Detect which cell encompasses the target text, then output its [X, Y] center coordinate. 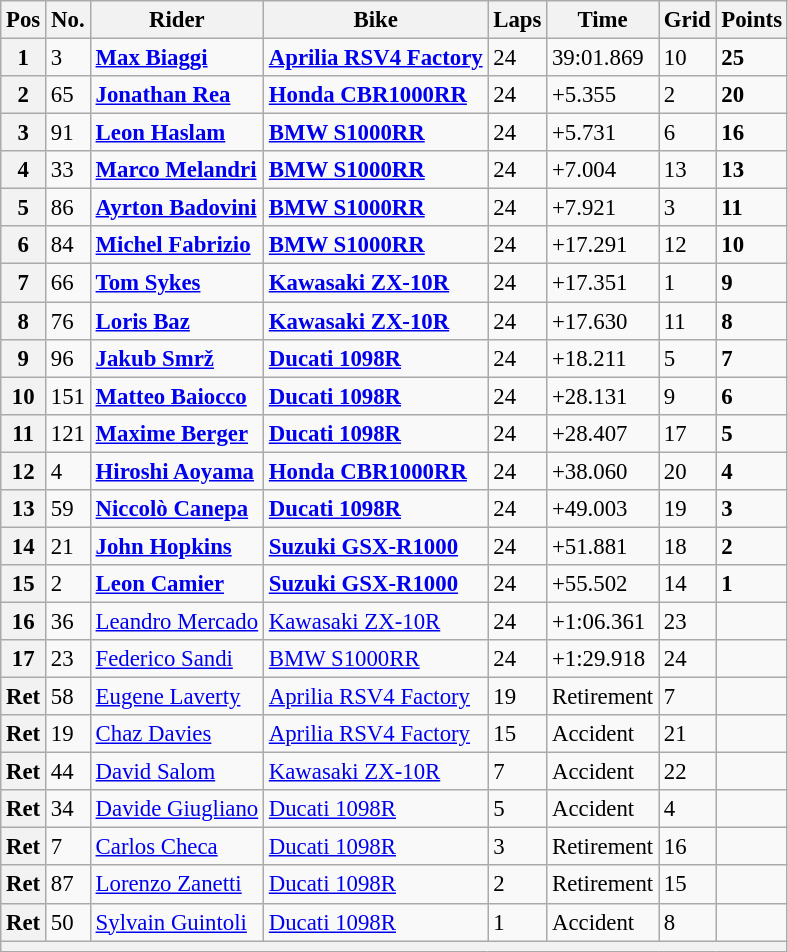
Marco Melandri [176, 170]
Leandro Mercado [176, 621]
Michel Fabrizio [176, 245]
86 [68, 208]
+1:06.361 [603, 621]
Time [603, 20]
+51.881 [603, 546]
151 [68, 396]
66 [68, 283]
87 [68, 885]
Federico Sandi [176, 659]
91 [68, 133]
65 [68, 95]
Chaz Davies [176, 734]
Pos [24, 20]
Niccolò Canepa [176, 509]
Sylvain Guintoli [176, 922]
Carlos Checa [176, 847]
David Salom [176, 772]
Bike [375, 20]
Eugene Laverty [176, 697]
Jonathan Rea [176, 95]
58 [68, 697]
Maxime Berger [176, 433]
+28.407 [603, 433]
+1:29.918 [603, 659]
+38.060 [603, 471]
+17.291 [603, 245]
18 [686, 546]
121 [68, 433]
Points [752, 20]
39:01.869 [603, 58]
96 [68, 358]
Tom Sykes [176, 283]
Jakub Smrž [176, 358]
+7.921 [603, 208]
Max Biaggi [176, 58]
Rider [176, 20]
Laps [518, 20]
Ayrton Badovini [176, 208]
Lorenzo Zanetti [176, 885]
22 [686, 772]
+7.004 [603, 170]
Loris Baz [176, 321]
+17.351 [603, 283]
John Hopkins [176, 546]
Matteo Baiocco [176, 396]
76 [68, 321]
Leon Haslam [176, 133]
No. [68, 20]
34 [68, 809]
59 [68, 509]
50 [68, 922]
+5.355 [603, 95]
+55.502 [603, 584]
+18.211 [603, 358]
44 [68, 772]
+17.630 [603, 321]
84 [68, 245]
+49.003 [603, 509]
33 [68, 170]
Hiroshi Aoyama [176, 471]
25 [752, 58]
+5.731 [603, 133]
Davide Giugliano [176, 809]
+28.131 [603, 396]
Grid [686, 20]
36 [68, 621]
Leon Camier [176, 584]
